Determine the [X, Y] coordinate at the center of the cell enclosing the given text.  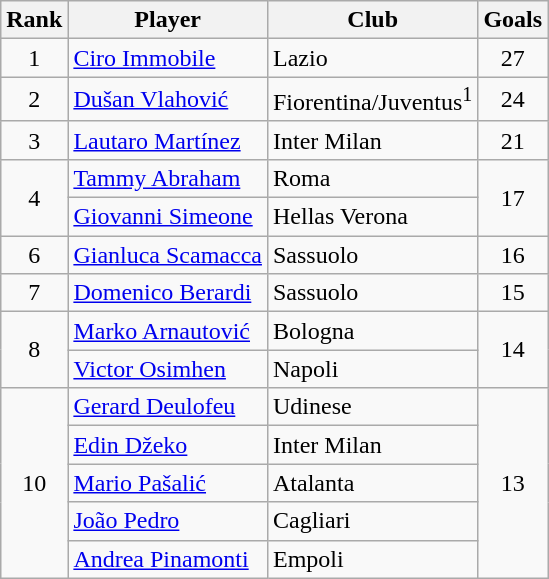
Mario Pašalić [168, 483]
8 [34, 350]
Domenico Berardi [168, 293]
10 [34, 483]
Fiorentina/Juventus1 [372, 100]
7 [34, 293]
1 [34, 58]
Roma [372, 178]
16 [513, 255]
Tammy Abraham [168, 178]
Andrea Pinamonti [168, 559]
17 [513, 197]
Gianluca Scamacca [168, 255]
15 [513, 293]
Victor Osimhen [168, 369]
Goals [513, 20]
Giovanni Simeone [168, 217]
Edin Džeko [168, 445]
24 [513, 100]
Bologna [372, 331]
4 [34, 197]
Player [168, 20]
6 [34, 255]
2 [34, 100]
14 [513, 350]
Napoli [372, 369]
Marko Arnautović [168, 331]
Empoli [372, 559]
Rank [34, 20]
13 [513, 483]
Lautaro Martínez [168, 140]
Cagliari [372, 521]
3 [34, 140]
Club [372, 20]
Ciro Immobile [168, 58]
Hellas Verona [372, 217]
Atalanta [372, 483]
27 [513, 58]
Dušan Vlahović [168, 100]
Gerard Deulofeu [168, 407]
João Pedro [168, 521]
Lazio [372, 58]
Udinese [372, 407]
21 [513, 140]
